Search for the cell housing the specified text and yield its (X, Y) center coordinate. 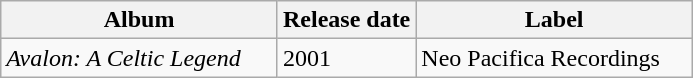
2001 (346, 58)
Release date (346, 20)
Neo Pacifica Recordings (554, 58)
Label (554, 20)
Avalon: A Celtic Legend (140, 58)
Album (140, 20)
